Find where the given text appears and provide that cell's center as [X, Y] coordinate. 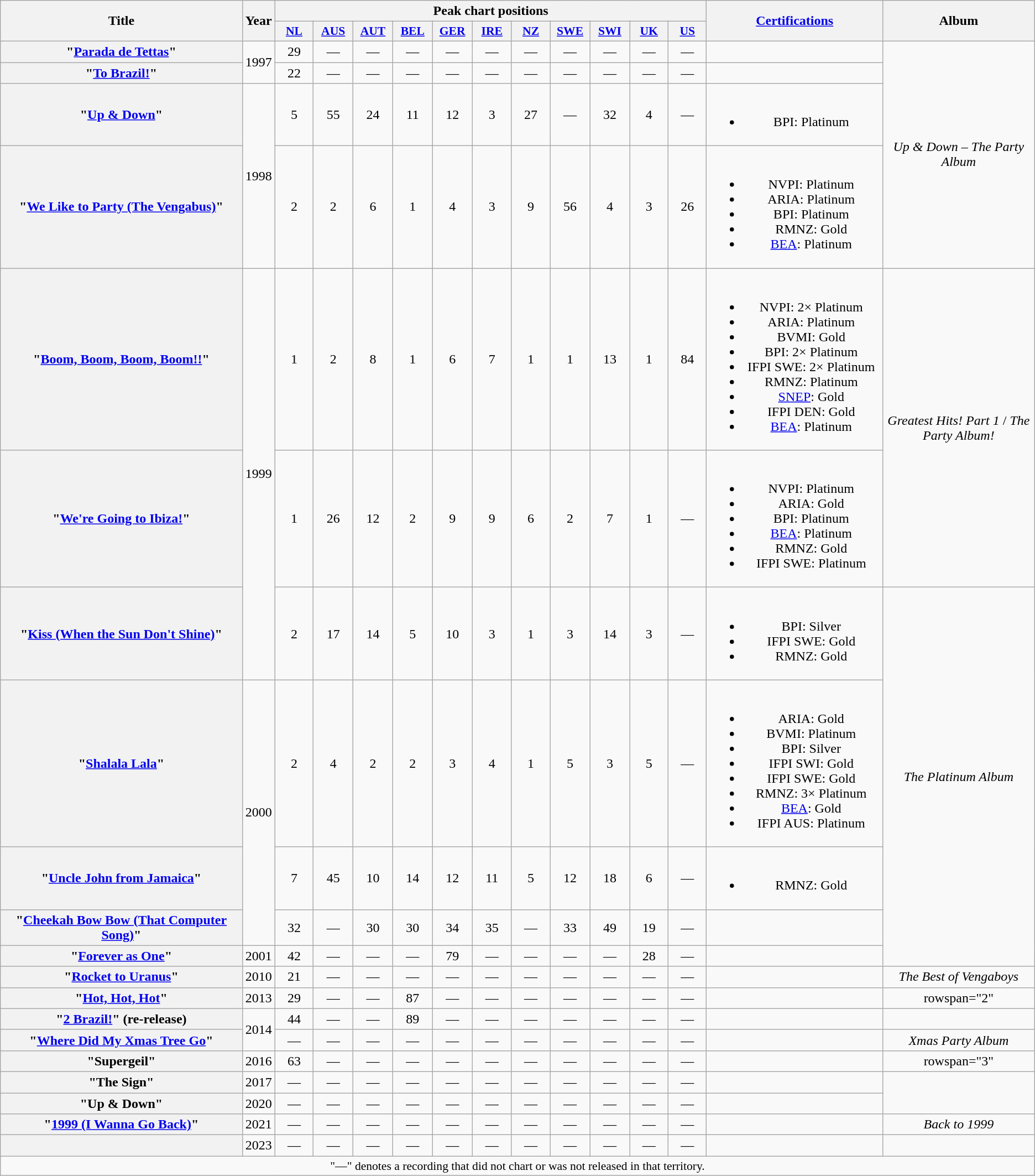
"Forever as One" [122, 956]
Up & Down – The Party Album [959, 154]
24 [373, 115]
"Boom, Boom, Boom, Boom!!" [122, 360]
"Rocket to Uranus" [122, 977]
The Platinum Album [959, 777]
SWE [570, 32]
BEL [412, 32]
28 [649, 956]
Certifications [794, 21]
UK [649, 32]
27 [531, 115]
NZ [531, 32]
2021 [259, 1125]
NL [294, 32]
63 [294, 1061]
1998 [259, 176]
56 [570, 207]
RMNZ: Gold [794, 878]
BPI: SilverIFPI SWE: GoldRMNZ: Gold [794, 634]
Back to 1999 [959, 1125]
55 [333, 115]
The Best of Vengaboys [959, 977]
42 [294, 956]
79 [452, 956]
2010 [259, 977]
Album [959, 21]
"Uncle John from Jamaica" [122, 878]
"Cheekah Bow Bow (That Computer Song)" [122, 927]
Peak chart positions [491, 11]
NVPI: 2× PlatinumARIA: PlatinumBVMI: GoldBPI: 2× PlatinumIFPI SWE: 2× PlatinumRMNZ: PlatinumSNEP: GoldIFPI DEN: GoldBEA: Platinum [794, 360]
Xmas Party Album [959, 1040]
Year [259, 21]
"Kiss (When the Sun Don't Shine)" [122, 634]
2017 [259, 1082]
NVPI: PlatinumARIA: PlatinumBPI: PlatinumRMNZ: GoldBEA: Platinum [794, 207]
87 [412, 998]
"Where Did My Xmas Tree Go" [122, 1040]
22 [294, 72]
rowspan="2" [959, 998]
Title [122, 21]
GER [452, 32]
2001 [259, 956]
"The Sign" [122, 1082]
1997 [259, 62]
2000 [259, 813]
"1999 (I Wanna Go Back)" [122, 1125]
"Shalala Lala" [122, 763]
"—" denotes a recording that did not chart or was not released in that territory. [517, 1166]
NVPI: PlatinumARIA: GoldBPI: PlatinumBEA: PlatinumRMNZ: GoldIFPI SWE: Platinum [794, 519]
17 [333, 634]
"Supergeil" [122, 1061]
AUS [333, 32]
33 [570, 927]
34 [452, 927]
AUT [373, 32]
2023 [259, 1146]
8 [373, 360]
49 [609, 927]
44 [294, 1019]
18 [609, 878]
"We're Going to Ibiza!" [122, 519]
45 [333, 878]
2013 [259, 998]
84 [688, 360]
"Hot, Hot, Hot" [122, 998]
1999 [259, 474]
35 [492, 927]
89 [412, 1019]
13 [609, 360]
BPI: Platinum [794, 115]
2014 [259, 1029]
"We Like to Party (The Vengabus)" [122, 207]
2016 [259, 1061]
2020 [259, 1104]
Greatest Hits! Part 1 / The Party Album! [959, 428]
"2 Brazil!" (re-release) [122, 1019]
IRE [492, 32]
21 [294, 977]
rowspan="3" [959, 1061]
"Parada de Tettas" [122, 51]
ARIA: GoldBVMI: PlatinumBPI: SilverIFPI SWI: GoldIFPI SWE: GoldRMNZ: 3× PlatinumBEA: GoldIFPI AUS: Platinum [794, 763]
"To Brazil!" [122, 72]
SWI [609, 32]
19 [649, 927]
US [688, 32]
